Capture the cell that displays the provided text and extract its [x, y] central coordinate. 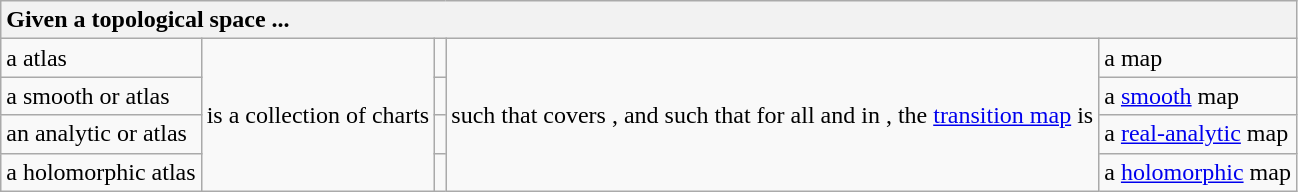
a holomorphic map [1198, 172]
a holomorphic atlas [101, 172]
a smooth or atlas [101, 96]
such that covers , and such that for all and in , the transition map is [772, 115]
a real-analytic map [1198, 134]
Given a topological space ... [649, 20]
a smooth map [1198, 96]
is a collection of charts [318, 115]
a map [1198, 58]
an analytic or atlas [101, 134]
a atlas [101, 58]
